Return the (X, Y) coordinate for the center point of the cell that contains the specified text.  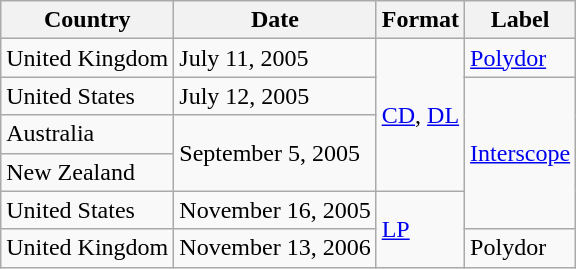
New Zealand (88, 172)
Interscope (520, 153)
Label (520, 20)
CD, DL (420, 115)
November 13, 2006 (275, 248)
November 16, 2005 (275, 210)
Australia (88, 134)
Format (420, 20)
July 12, 2005 (275, 96)
LP (420, 229)
Country (88, 20)
September 5, 2005 (275, 153)
Date (275, 20)
July 11, 2005 (275, 58)
